Output the [X, Y] coordinate of the center of the cell containing the given text.  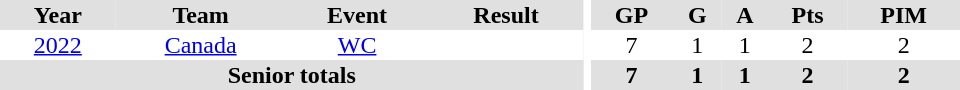
Senior totals [292, 75]
Canada [201, 45]
G [698, 15]
Event [358, 15]
GP [631, 15]
PIM [904, 15]
Year [58, 15]
2022 [58, 45]
Pts [808, 15]
WC [358, 45]
Team [201, 15]
A [745, 15]
Result [506, 15]
